Search for the cell housing the specified text and yield its [x, y] center coordinate. 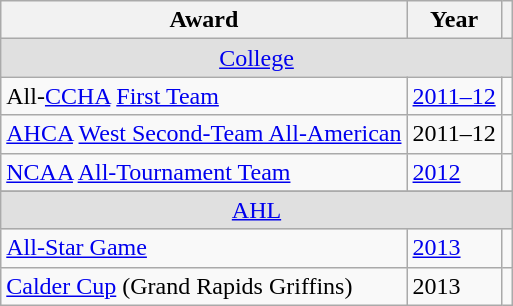
College [257, 58]
Award [204, 20]
All-CCHA First Team [204, 96]
AHL [257, 210]
AHCA West Second-Team All-American [204, 134]
All-Star Game [204, 248]
Year [454, 20]
2012 [454, 172]
Calder Cup (Grand Rapids Griffins) [204, 286]
NCAA All-Tournament Team [204, 172]
